Pinpoint the cell where the given text exists, returning its (x, y) midpoint coordinate. 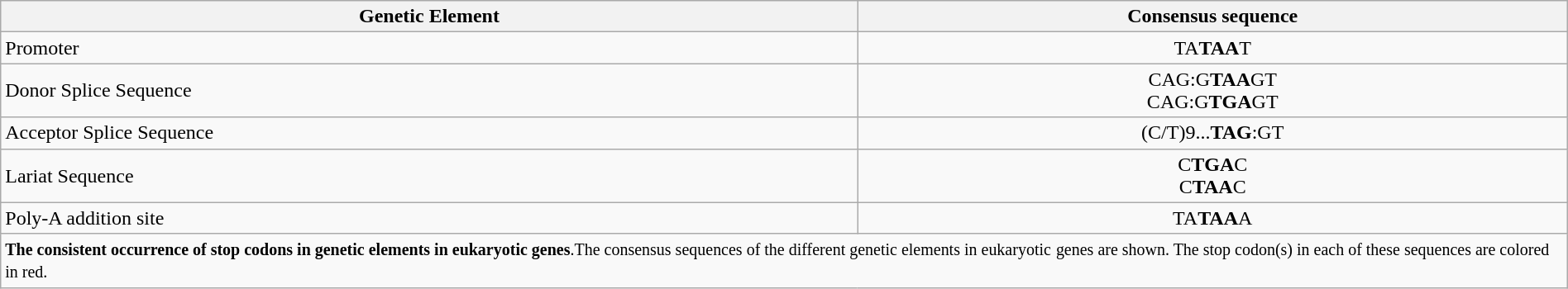
CTGACCTAAC (1212, 175)
Donor Splice Sequence (429, 91)
(C/T)9...TAG:GT (1212, 133)
Promoter (429, 48)
TATAAA (1212, 218)
Acceptor Splice Sequence (429, 133)
TATAAT (1212, 48)
Poly-A addition site (429, 218)
CAG:GTAAGTCAG:GTGAGT (1212, 91)
Consensus sequence (1212, 17)
Lariat Sequence (429, 175)
Genetic Element (429, 17)
